Scan for the cell matching the given text and deliver its (x, y) coordinate at center. 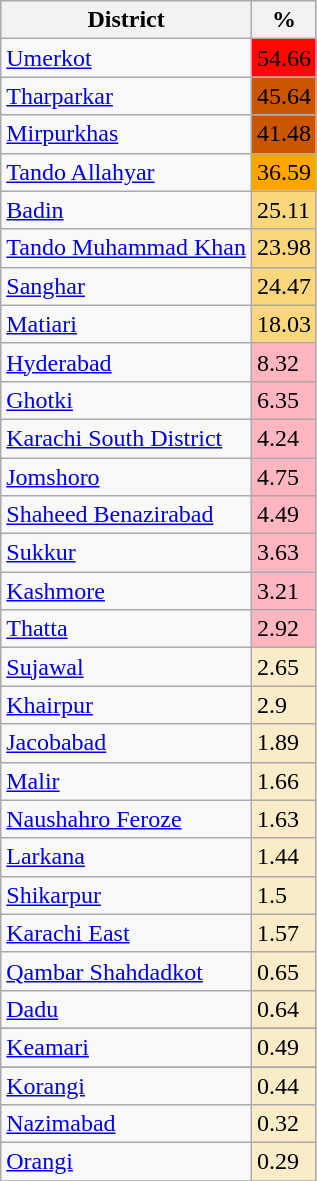
Kashmore (126, 591)
Larkana (126, 857)
% (284, 20)
District (126, 20)
2.65 (284, 667)
0.29 (284, 1162)
Khairpur (126, 705)
Malir (126, 781)
0.65 (284, 971)
Sujawal (126, 667)
6.35 (284, 400)
1.63 (284, 819)
Karachi South District (126, 438)
4.49 (284, 515)
Naushahro Feroze (126, 819)
3.63 (284, 553)
Jomshoro (126, 477)
Badin (126, 210)
1.44 (284, 857)
45.64 (284, 96)
Keamari (126, 1047)
Matiari (126, 324)
41.48 (284, 134)
25.11 (284, 210)
2.9 (284, 705)
Umerkot (126, 58)
Karachi East (126, 933)
Sanghar (126, 286)
4.24 (284, 438)
Nazimabad (126, 1124)
0.64 (284, 1009)
Dadu (126, 1009)
Shikarpur (126, 895)
Korangi (126, 1085)
Mirpurkhas (126, 134)
0.44 (284, 1085)
Tando Muhammad Khan (126, 248)
Orangi (126, 1162)
23.98 (284, 248)
Thatta (126, 629)
18.03 (284, 324)
Sukkur (126, 553)
54.66 (284, 58)
0.49 (284, 1047)
1.66 (284, 781)
3.21 (284, 591)
Tando Allahyar (126, 172)
24.47 (284, 286)
Qambar Shahdadkot (126, 971)
Shaheed Benazirabad (126, 515)
1.57 (284, 933)
1.5 (284, 895)
Hyderabad (126, 362)
0.32 (284, 1124)
2.92 (284, 629)
Tharparkar (126, 96)
8.32 (284, 362)
36.59 (284, 172)
Ghotki (126, 400)
Jacobabad (126, 743)
4.75 (284, 477)
1.89 (284, 743)
